Locate the cell with the specified text and output its (x, y) center coordinate. 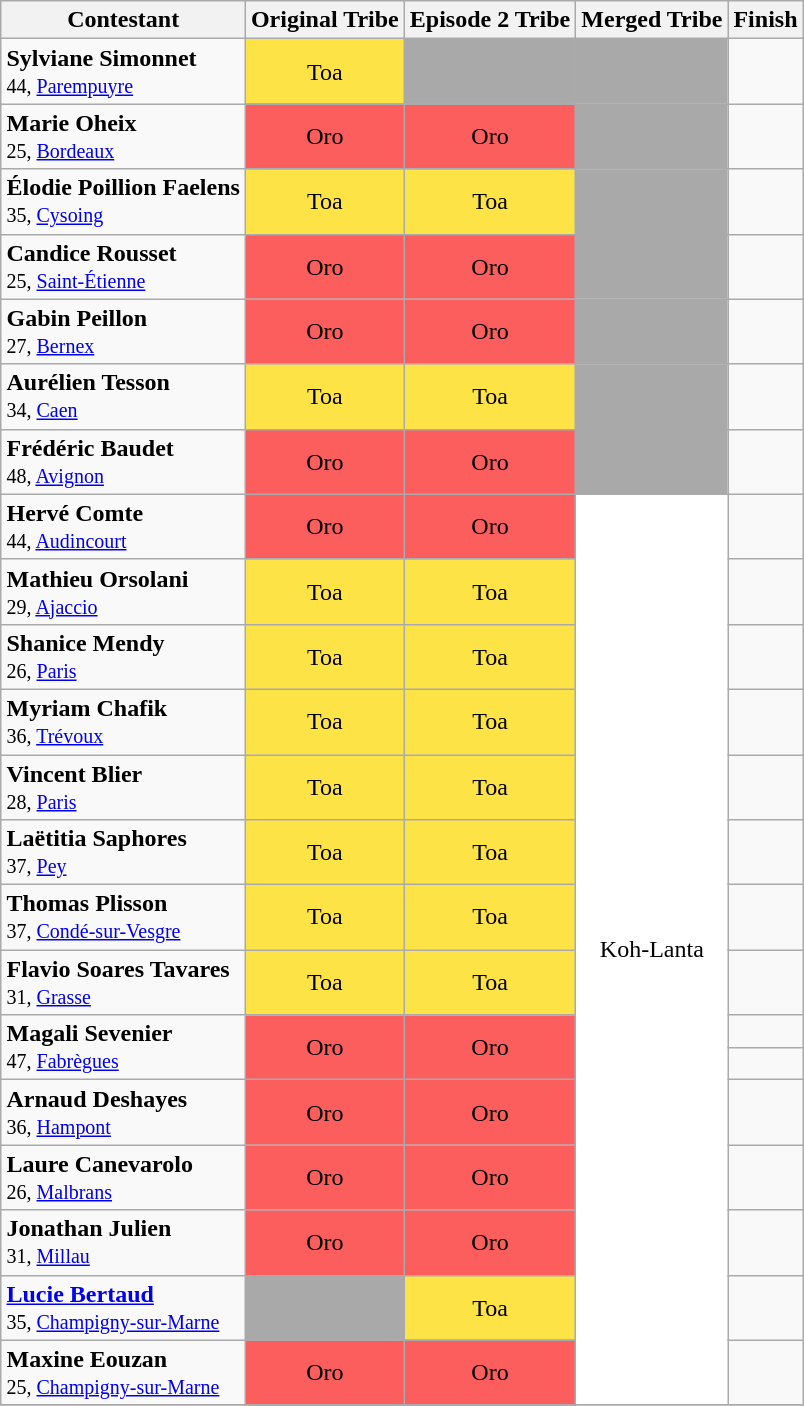
Original Tribe (324, 20)
Myriam Chafik36, Trévoux (123, 722)
Finish (766, 20)
Shanice Mendy26, Paris (123, 656)
Arnaud Deshayes36, Hampont (123, 1112)
Jonathan Julien31, Millau (123, 1242)
Merged Tribe (652, 20)
Marie Oheix25, Bordeaux (123, 136)
Flavio Soares Tavares31, Grasse (123, 982)
Maxine Eouzan25, Champigny-sur-Marne (123, 1372)
Vincent Blier28, Paris (123, 786)
Hervé Comte44, Audincourt (123, 526)
Magali Sevenier47, Fabrègues (123, 1048)
Laëtitia Saphores37, Pey (123, 852)
Élodie Poillion Faelens35, Cysoing (123, 202)
Thomas Plisson37, Condé-sur-Vesgre (123, 918)
Frédéric Baudet48, Avignon (123, 462)
Aurélien Tesson34, Caen (123, 396)
Gabin Peillon27, Bernex (123, 332)
Episode 2 Tribe (490, 20)
Koh-Lanta (652, 950)
Laure Canevarolo26, Malbrans (123, 1178)
Contestant (123, 20)
Lucie Bertaud35, Champigny-sur-Marne (123, 1308)
Sylviane Simonnet44, Parempuyre (123, 72)
Candice Rousset25, Saint-Étienne (123, 266)
Mathieu Orsolani29, Ajaccio (123, 592)
